Pinpoint the cell where the given text exists, returning its [X, Y] midpoint coordinate. 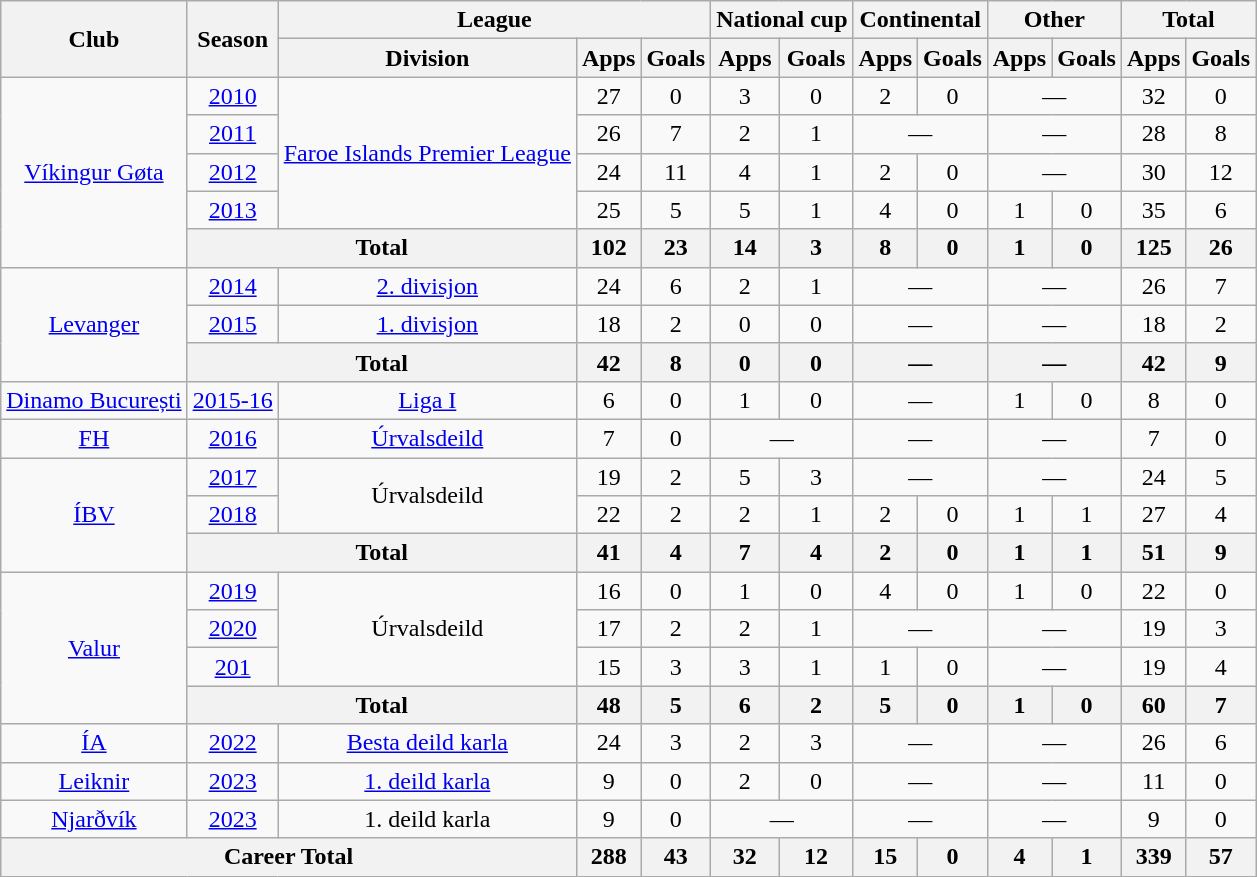
2015-16 [232, 400]
23 [676, 248]
ÍBV [94, 515]
Continental [920, 20]
Season [232, 39]
2020 [232, 629]
28 [1153, 134]
Liga I [427, 400]
60 [1153, 705]
2018 [232, 515]
Faroe Islands Premier League [427, 153]
339 [1153, 857]
Valur [94, 648]
2011 [232, 134]
2015 [232, 324]
Njarðvík [94, 819]
1. divisjon [427, 324]
Leiknir [94, 781]
125 [1153, 248]
2016 [232, 438]
Víkingur Gøta [94, 172]
41 [608, 553]
National cup [782, 20]
2014 [232, 286]
102 [608, 248]
Club [94, 39]
Division [427, 58]
2017 [232, 477]
43 [676, 857]
25 [608, 210]
2012 [232, 172]
2010 [232, 96]
Other [1054, 20]
30 [1153, 172]
2019 [232, 591]
35 [1153, 210]
48 [608, 705]
Levanger [94, 324]
Career Total [289, 857]
Dinamo București [94, 400]
2. divisjon [427, 286]
201 [232, 667]
Besta deild karla [427, 743]
14 [745, 248]
51 [1153, 553]
57 [1221, 857]
288 [608, 857]
2013 [232, 210]
ÍA [94, 743]
FH [94, 438]
16 [608, 591]
League [494, 20]
17 [608, 629]
2022 [232, 743]
